Return the [X, Y] coordinate for the center point of the cell that contains the specified text.  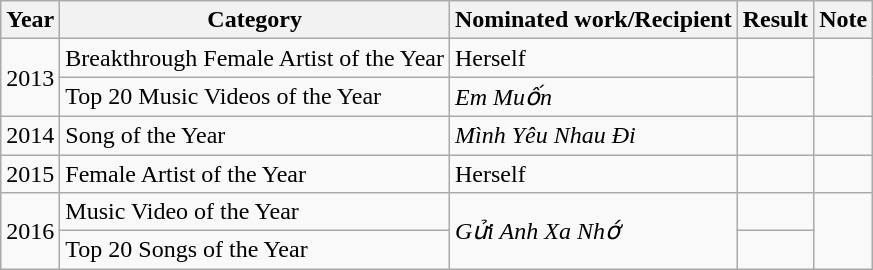
2016 [30, 231]
Breakthrough Female Artist of the Year [255, 58]
Em Muốn [593, 97]
Mình Yêu Nhau Đi [593, 135]
Nominated work/Recipient [593, 20]
2013 [30, 78]
Female Artist of the Year [255, 173]
Music Video of the Year [255, 212]
Note [844, 20]
2014 [30, 135]
Song of the Year [255, 135]
Category [255, 20]
Top 20 Songs of the Year [255, 250]
Top 20 Music Videos of the Year [255, 97]
Gửi Anh Xa Nhớ [593, 231]
Year [30, 20]
2015 [30, 173]
Result [775, 20]
